Return (X, Y) of the center of cell containing provided text 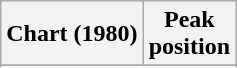
Peakposition (189, 34)
Chart (1980) (72, 34)
